Provide the [x, y] coordinate of the cell's center where the given text is located.  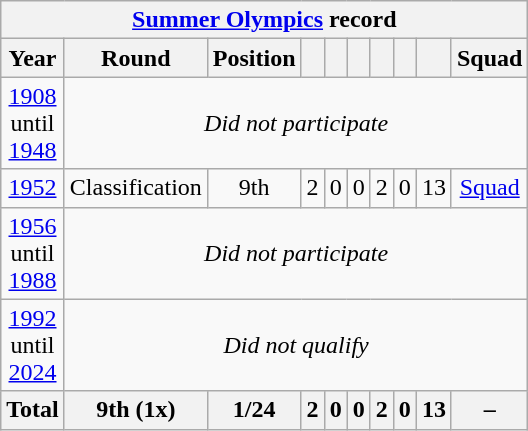
Year [33, 58]
Summer Olympics record [264, 20]
Total [33, 410]
1956until 1988 [33, 253]
9th [254, 188]
– [489, 410]
Did not qualify [296, 345]
1992until 2024 [33, 345]
Position [254, 58]
Classification [136, 188]
1952 [33, 188]
9th (1x) [136, 410]
1/24 [254, 410]
Round [136, 58]
1908until 1948 [33, 123]
